Return (X, Y) of the center of cell containing provided text 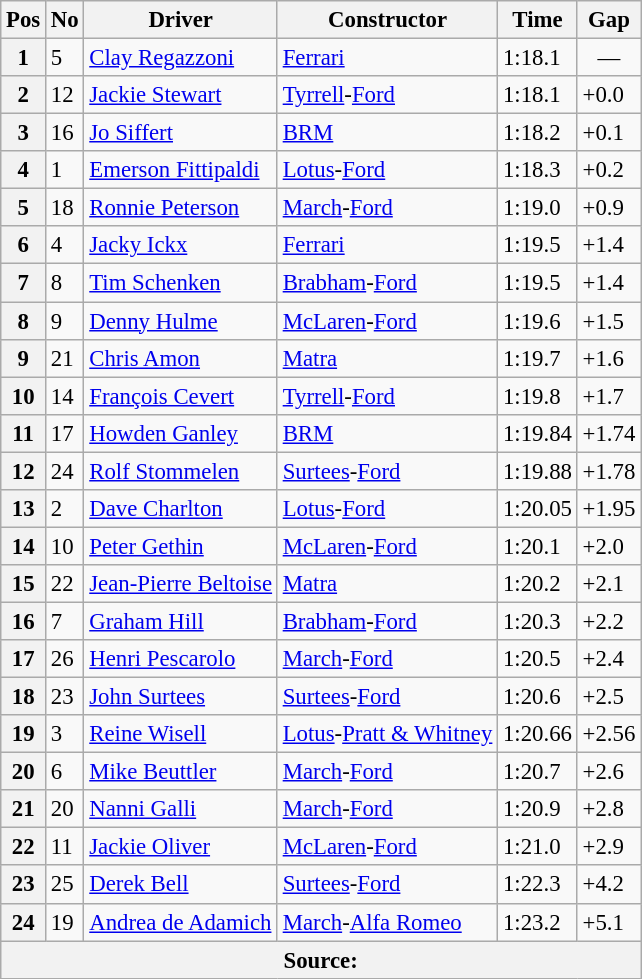
+2.9 (608, 847)
1:23.2 (538, 922)
1:18.3 (538, 170)
Jean-Pierre Beltoise (180, 584)
Lotus-Pratt & Whitney (387, 734)
Jacky Ickx (180, 245)
Ronnie Peterson (180, 208)
Nanni Galli (180, 809)
+2.1 (608, 584)
Peter Gethin (180, 546)
Jackie Oliver (180, 847)
1:19.0 (538, 208)
15 (24, 584)
+2.0 (608, 546)
Tim Schenken (180, 283)
1:19.84 (538, 433)
+1.78 (608, 471)
1:22.3 (538, 885)
1:21.0 (538, 847)
Pos (24, 20)
+1.5 (608, 321)
+5.1 (608, 922)
Chris Amon (180, 358)
Howden Ganley (180, 433)
1:20.5 (538, 659)
Rolf Stommelen (180, 471)
25 (65, 885)
Graham Hill (180, 621)
+2.8 (608, 809)
1:19.88 (538, 471)
No (65, 20)
Andrea de Adamich (180, 922)
+1.6 (608, 358)
John Surtees (180, 697)
Jo Siffert (180, 133)
François Cevert (180, 396)
Driver (180, 20)
+0.1 (608, 133)
Jackie Stewart (180, 95)
+0.9 (608, 208)
+1.95 (608, 509)
Dave Charlton (180, 509)
Source: (321, 960)
1:20.6 (538, 697)
March-Alfa Romeo (387, 922)
1:19.8 (538, 396)
+2.56 (608, 734)
+4.2 (608, 885)
1:19.6 (538, 321)
+0.0 (608, 95)
+0.2 (608, 170)
Gap (608, 20)
1:20.05 (538, 509)
+2.6 (608, 772)
1:20.7 (538, 772)
Constructor (387, 20)
+2.4 (608, 659)
26 (65, 659)
Reine Wisell (180, 734)
1:20.3 (538, 621)
13 (24, 509)
Clay Regazzoni (180, 58)
+1.7 (608, 396)
Emerson Fittipaldi (180, 170)
1:18.2 (538, 133)
— (608, 58)
+2.2 (608, 621)
1:20.1 (538, 546)
Derek Bell (180, 885)
Mike Beuttler (180, 772)
1:20.2 (538, 584)
Henri Pescarolo (180, 659)
+2.5 (608, 697)
Time (538, 20)
+1.74 (608, 433)
Denny Hulme (180, 321)
1:20.66 (538, 734)
1:20.9 (538, 809)
1:19.7 (538, 358)
